From the cell containing the given text, extract its center point as [X, Y] coordinate. 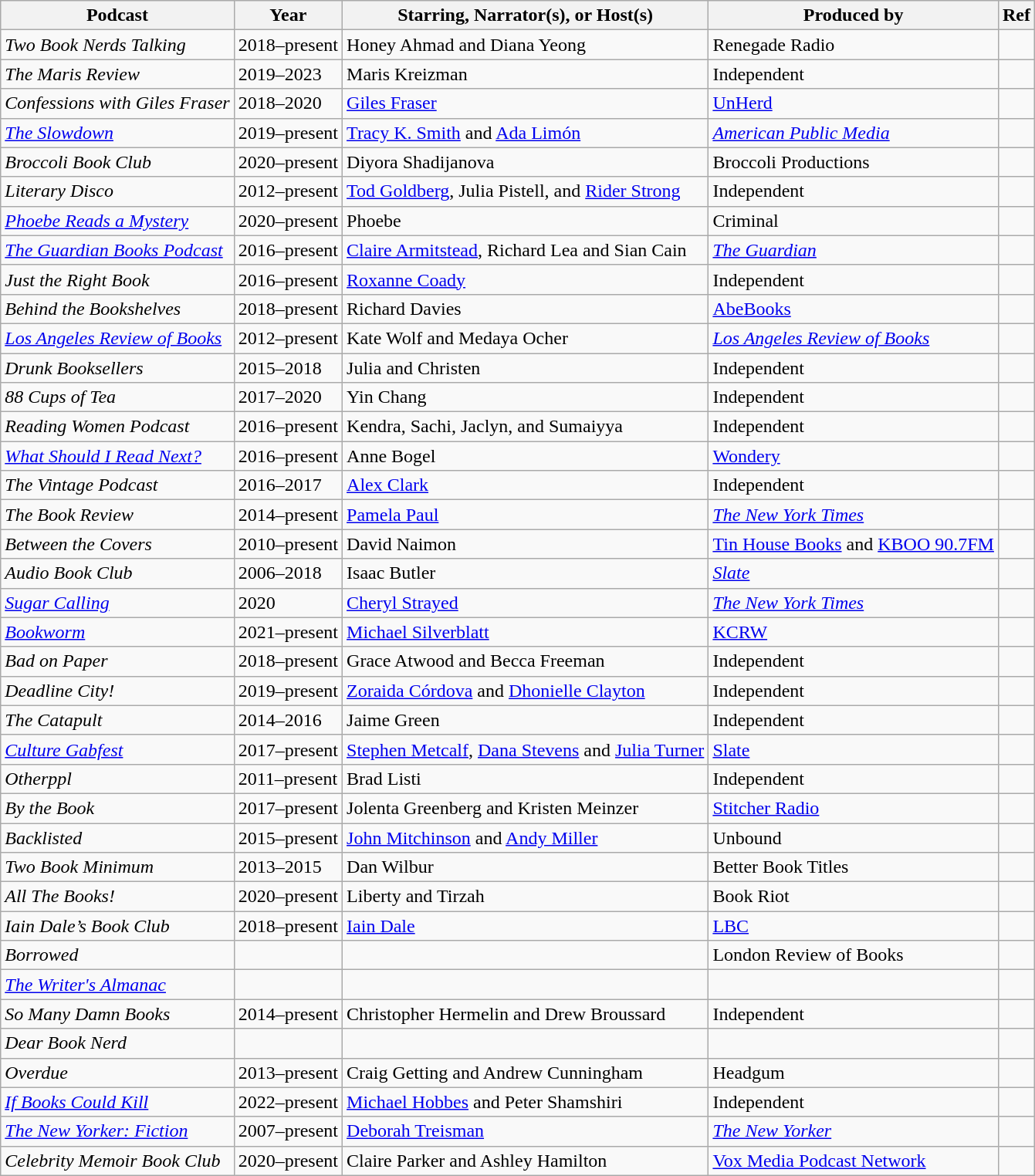
Sugar Calling [117, 603]
What Should I Read Next? [117, 456]
Starring, Narrator(s), or Host(s) [526, 15]
Literary Disco [117, 191]
KCRW [854, 632]
Brad Listi [526, 779]
Tod Goldberg, Julia Pistell, and Rider Strong [526, 191]
Better Book Titles [854, 867]
AbeBooks [854, 309]
Craig Getting and Andrew Cunningham [526, 1073]
Phoebe [526, 221]
2015–2018 [288, 368]
2019–2023 [288, 74]
Julia and Christen [526, 368]
2022–present [288, 1102]
Dan Wilbur [526, 867]
2015–present [288, 837]
2007–present [288, 1131]
The Slowdown [117, 133]
American Public Media [854, 133]
The Catapult [117, 720]
Kendra, Sachi, Jaclyn, and Sumaiyya [526, 427]
Isaac Butler [526, 573]
Broccoli Book Club [117, 162]
The New Yorker: Fiction [117, 1131]
LBC [854, 926]
Year [288, 15]
Liberty and Tirzah [526, 897]
2016–2017 [288, 485]
Tracy K. Smith and Ada Limón [526, 133]
Stitcher Radio [854, 808]
2014–2016 [288, 720]
Culture Gabfest [117, 749]
Dear Book Nerd [117, 1043]
Yin Chang [526, 397]
Podcast [117, 15]
Broccoli Productions [854, 162]
Two Book Nerds Talking [117, 45]
The New Yorker [854, 1131]
Alex Clark [526, 485]
Drunk Booksellers [117, 368]
Anne Bogel [526, 456]
The Guardian [854, 250]
2018–2020 [288, 103]
The Guardian Books Podcast [117, 250]
2017–2020 [288, 397]
Criminal [854, 221]
Claire Armitstead, Richard Lea and Sian Cain [526, 250]
Pamela Paul [526, 515]
By the Book [117, 808]
Michael Hobbes and Peter Shamshiri [526, 1102]
All The Books! [117, 897]
Renegade Radio [854, 45]
2013–2015 [288, 867]
Zoraida Córdova and Dhonielle Clayton [526, 691]
Unbound [854, 837]
Otherppl [117, 779]
Backlisted [117, 837]
Jaime Green [526, 720]
2013–present [288, 1073]
2011–present [288, 779]
2020 [288, 603]
88 Cups of Tea [117, 397]
Audio Book Club [117, 573]
Vox Media Podcast Network [854, 1161]
Overdue [117, 1073]
Between the Covers [117, 544]
Michael Silverblatt [526, 632]
Just the Right Book [117, 279]
Confessions with Giles Fraser [117, 103]
Bookworm [117, 632]
The Maris Review [117, 74]
Grace Atwood and Becca Freeman [526, 661]
Christopher Hermelin and Drew Broussard [526, 1014]
Headgum [854, 1073]
Cheryl Strayed [526, 603]
Deadline City! [117, 691]
Iain Dale [526, 926]
The Book Review [117, 515]
Produced by [854, 15]
Honey Ahmad and Diana Yeong [526, 45]
UnHerd [854, 103]
Jolenta Greenberg and Kristen Meinzer [526, 808]
Borrowed [117, 955]
2010–present [288, 544]
Maris Kreizman [526, 74]
Wondery [854, 456]
Roxanne Coady [526, 279]
Claire Parker and Ashley Hamilton [526, 1161]
Celebrity Memoir Book Club [117, 1161]
So Many Damn Books [117, 1014]
Giles Fraser [526, 103]
Kate Wolf and Medaya Ocher [526, 338]
Behind the Bookshelves [117, 309]
David Naimon [526, 544]
Two Book Minimum [117, 867]
Iain Dale’s Book Club [117, 926]
Tin House Books and KBOO 90.7FM [854, 544]
Phoebe Reads a Mystery [117, 221]
Deborah Treisman [526, 1131]
If Books Could Kill [117, 1102]
Richard Davies [526, 309]
London Review of Books [854, 955]
2021–present [288, 632]
Ref [1016, 15]
The Vintage Podcast [117, 485]
Reading Women Podcast [117, 427]
The Writer's Almanac [117, 985]
Diyora Shadijanova [526, 162]
Stephen Metcalf, Dana Stevens and Julia Turner [526, 749]
John Mitchinson and Andy Miller [526, 837]
Book Riot [854, 897]
Bad on Paper [117, 661]
2006–2018 [288, 573]
